Search for the cell housing the specified text and yield its (X, Y) center coordinate. 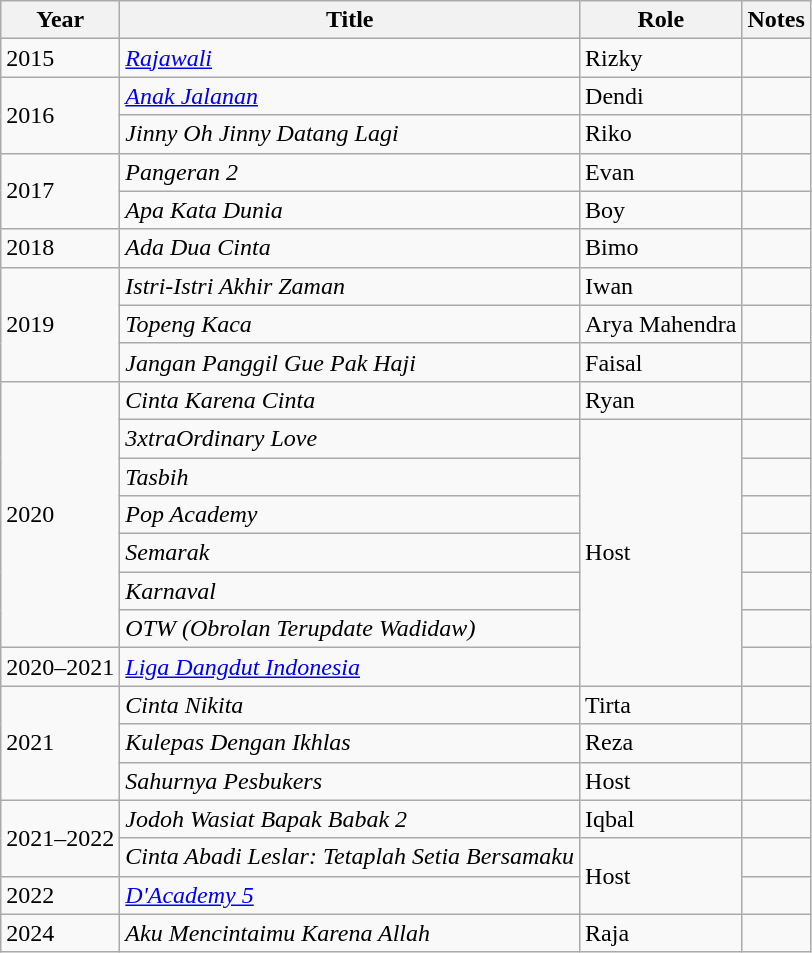
Faisal (661, 362)
Aku Mencintaimu Karena Allah (350, 933)
Iqbal (661, 819)
Boy (661, 210)
Raja (661, 933)
Anak Jalanan (350, 96)
Pangeran 2 (350, 172)
Cinta Abadi Leslar: Tetaplah Setia Bersamaku (350, 857)
Iwan (661, 286)
Apa Kata Dunia (350, 210)
Rajawali (350, 58)
OTW (Obrolan Terupdate Wadidaw) (350, 629)
Reza (661, 743)
2016 (60, 115)
2024 (60, 933)
Role (661, 20)
3xtraOrdinary Love (350, 438)
Jinny Oh Jinny Datang Lagi (350, 134)
Bimo (661, 248)
2017 (60, 191)
2021 (60, 743)
Riko (661, 134)
Ryan (661, 400)
2020 (60, 514)
Title (350, 20)
Sahurnya Pesbukers (350, 781)
Notes (776, 20)
2018 (60, 248)
Evan (661, 172)
Pop Academy (350, 515)
2019 (60, 324)
Topeng Kaca (350, 324)
Jangan Panggil Gue Pak Haji (350, 362)
Dendi (661, 96)
Istri-Istri Akhir Zaman (350, 286)
Kulepas Dengan Ikhlas (350, 743)
Tasbih (350, 477)
Semarak (350, 553)
Cinta Nikita (350, 705)
2020–2021 (60, 667)
2021–2022 (60, 838)
2015 (60, 58)
D'Academy 5 (350, 895)
Jodoh Wasiat Bapak Babak 2 (350, 819)
Tirta (661, 705)
Cinta Karena Cinta (350, 400)
Rizky (661, 58)
Arya Mahendra (661, 324)
Year (60, 20)
Karnaval (350, 591)
Ada Dua Cinta (350, 248)
Liga Dangdut Indonesia (350, 667)
2022 (60, 895)
